Identify which cell holds the provided text, then report its (X, Y) central coordinate. 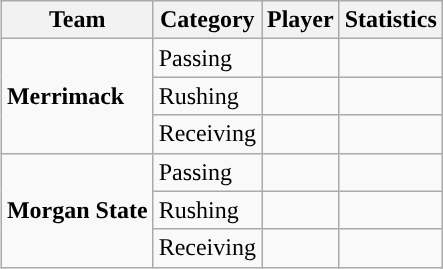
Merrimack (77, 96)
Category (207, 20)
Player (301, 20)
Team (77, 20)
Morgan State (77, 210)
Statistics (390, 20)
